Capture the cell that displays the provided text and extract its [X, Y] central coordinate. 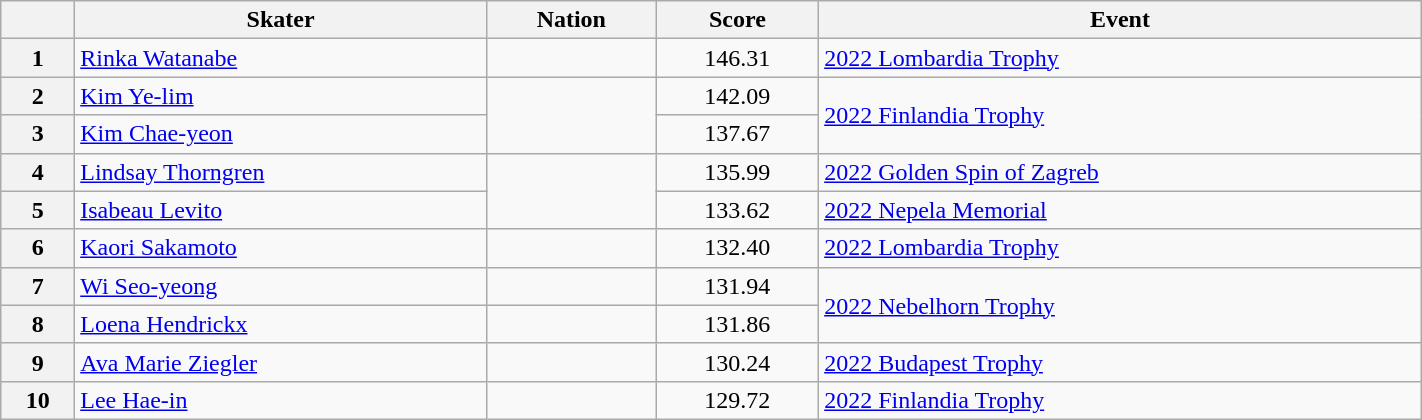
Event [1120, 20]
Wi Seo-yeong [281, 286]
2 [38, 96]
6 [38, 248]
Rinka Watanabe [281, 58]
3 [38, 134]
2022 Golden Spin of Zagreb [1120, 172]
135.99 [738, 172]
133.62 [738, 210]
Ava Marie Ziegler [281, 362]
Lindsay Thorngren [281, 172]
131.86 [738, 324]
7 [38, 286]
2022 Nebelhorn Trophy [1120, 305]
9 [38, 362]
Skater [281, 20]
142.09 [738, 96]
1 [38, 58]
Kim Chae-yeon [281, 134]
Nation [572, 20]
Score [738, 20]
Isabeau Levito [281, 210]
132.40 [738, 248]
137.67 [738, 134]
2022 Budapest Trophy [1120, 362]
2022 Nepela Memorial [1120, 210]
Kim Ye-lim [281, 96]
131.94 [738, 286]
Lee Hae-in [281, 400]
129.72 [738, 400]
4 [38, 172]
10 [38, 400]
5 [38, 210]
8 [38, 324]
Loena Hendrickx [281, 324]
Kaori Sakamoto [281, 248]
130.24 [738, 362]
146.31 [738, 58]
